Determine the (x, y) coordinate at the center of the cell enclosing the given text.  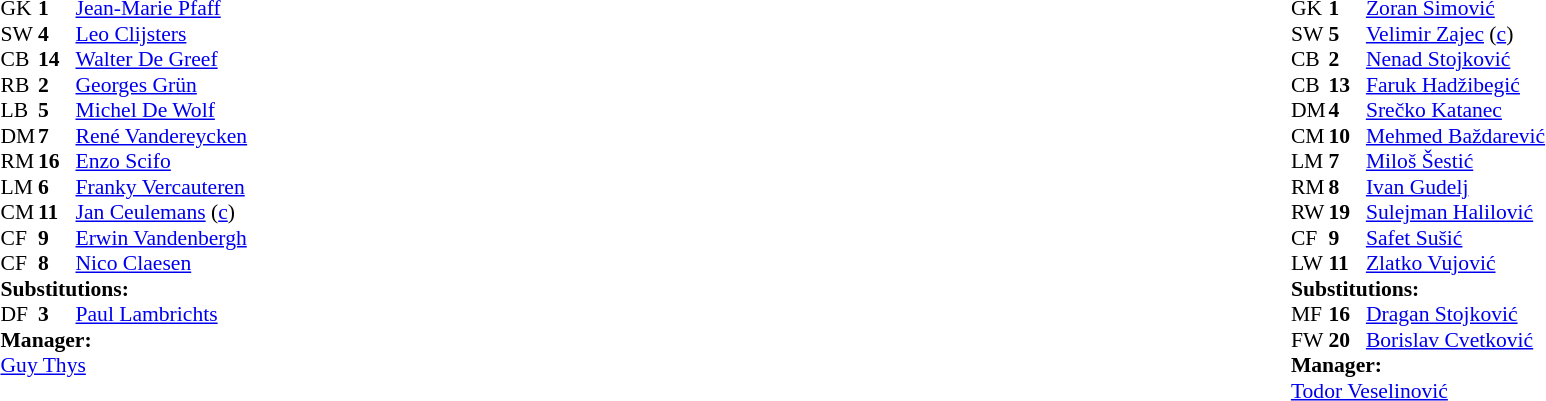
19 (1347, 213)
Franky Vercauteren (162, 187)
Enzo Scifo (162, 161)
LW (1310, 263)
DF (19, 315)
Leo Clijsters (162, 34)
RW (1310, 213)
Mehmed Baždarević (1456, 136)
Georges Grün (162, 85)
LB (19, 111)
FW (1310, 340)
3 (57, 315)
Nico Claesen (162, 263)
Ivan Gudelj (1456, 187)
Srečko Katanec (1456, 111)
René Vandereycken (162, 136)
Walter De Greef (162, 59)
6 (57, 187)
Dragan Stojković (1456, 315)
Faruk Hadžibegić (1456, 85)
10 (1347, 136)
14 (57, 59)
Guy Thys (124, 365)
Sulejman Halilović (1456, 213)
Zlatko Vujović (1456, 263)
Erwin Vandenbergh (162, 238)
Borislav Cvetković (1456, 340)
20 (1347, 340)
13 (1347, 85)
Michel De Wolf (162, 111)
Nenad Stojković (1456, 59)
Velimir Zajec (c) (1456, 34)
Miloš Šestić (1456, 161)
RB (19, 85)
Paul Lambrichts (162, 315)
MF (1310, 315)
Safet Sušić (1456, 238)
Jan Ceulemans (c) (162, 213)
